Provide the [x, y] coordinate of the cell's center where the given text is located.  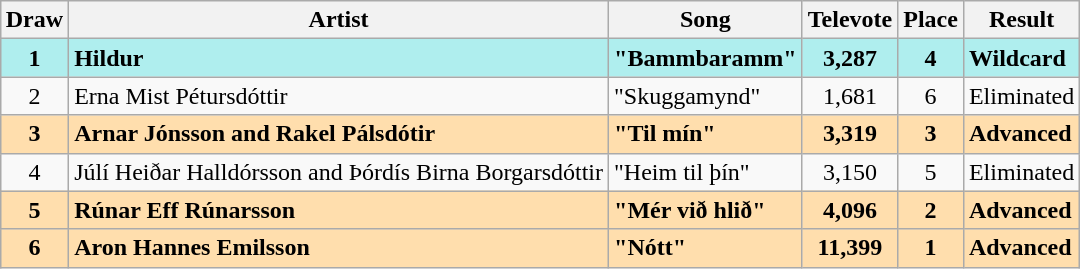
Result [1021, 20]
Erna Mist Pétursdóttir [339, 96]
"Skuggamynd" [706, 96]
Rúnar Eff Rúnarsson [339, 210]
"Nótt" [706, 248]
"Mér við hlið" [706, 210]
"Heim til þín" [706, 172]
Place [931, 20]
Júlí Heiðar Halldórsson and Þórdís Birna Borgarsdóttir [339, 172]
1,681 [850, 96]
3,319 [850, 134]
Hildur [339, 58]
"Til mín" [706, 134]
Song [706, 20]
Artist [339, 20]
11,399 [850, 248]
Wildcard [1021, 58]
Draw [34, 20]
"Bammbaramm" [706, 58]
4,096 [850, 210]
Televote [850, 20]
Aron Hannes Emilsson [339, 248]
Arnar Jónsson and Rakel Pálsdótir [339, 134]
3,287 [850, 58]
3,150 [850, 172]
